Return [X, Y] of the center of cell containing provided text 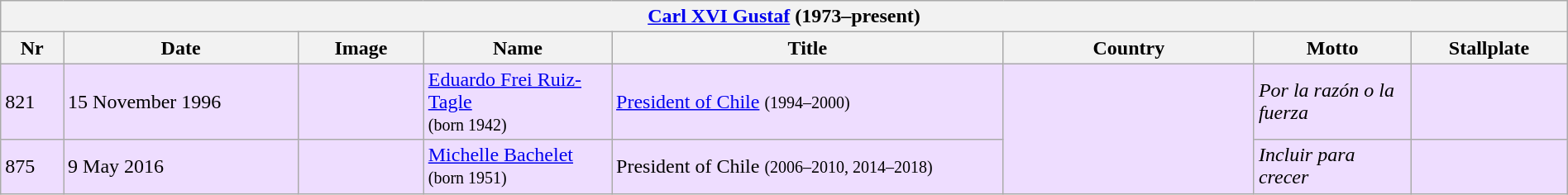
Name [518, 48]
Por la razón o la fuerza [1331, 102]
Country [1128, 48]
Nr [32, 48]
Eduardo Frei Ruiz-Tagle(born 1942) [518, 102]
Stallplate [1489, 48]
President of Chile (1994–2000) [808, 102]
875 [32, 167]
Michelle Bachelet(born 1951) [518, 167]
9 May 2016 [181, 167]
Carl XVI Gustaf (1973–present) [784, 17]
President of Chile (2006–2010, 2014–2018) [808, 167]
Title [808, 48]
Incluir para crecer [1331, 167]
Motto [1331, 48]
Image [361, 48]
821 [32, 102]
15 November 1996 [181, 102]
Date [181, 48]
